For the text-containing cell, return its midpoint in [x, y] coordinate format. 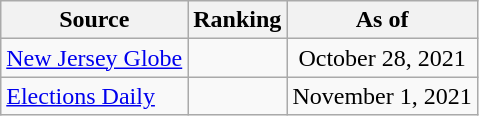
October 28, 2021 [382, 58]
November 1, 2021 [382, 96]
Ranking [238, 20]
Elections Daily [94, 96]
New Jersey Globe [94, 58]
As of [382, 20]
Source [94, 20]
